Detect which cell encompasses the target text, then output its [x, y] center coordinate. 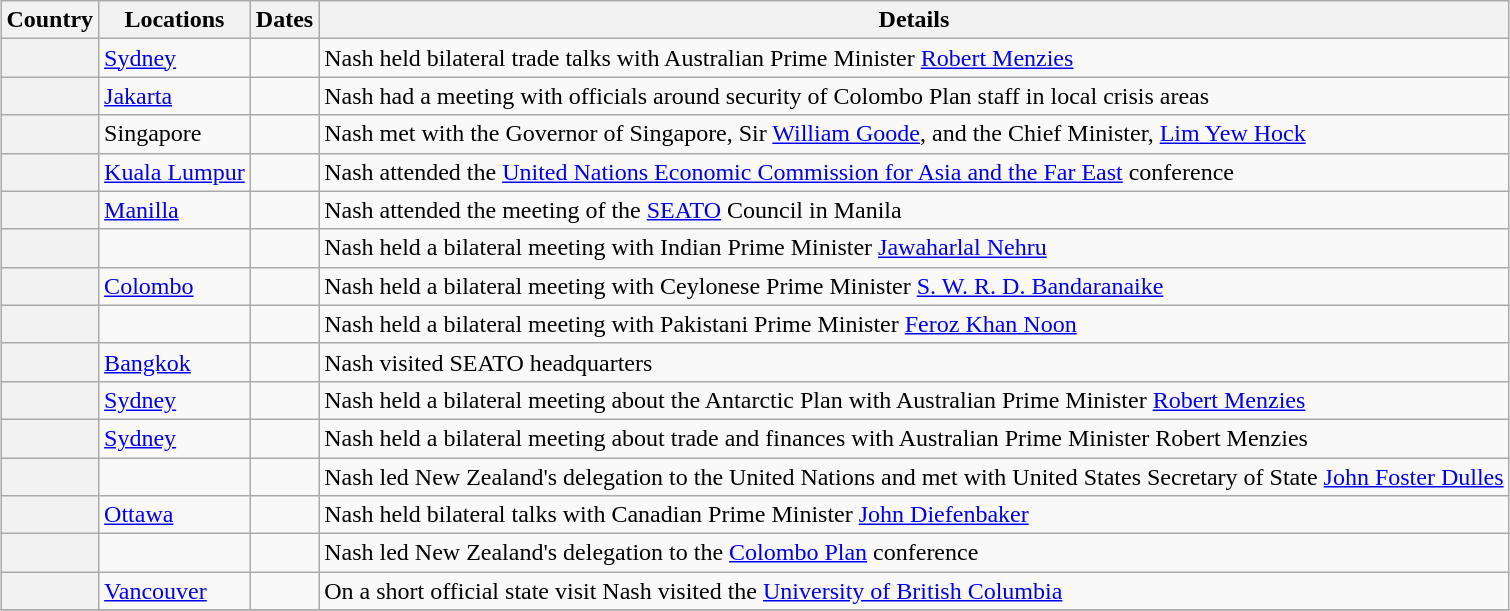
Nash held a bilateral meeting about the Antarctic Plan with Australian Prime Minister Robert Menzies [914, 400]
Jakarta [175, 96]
Nash attended the meeting of the SEATO Council in Manila [914, 210]
Nash attended the United Nations Economic Commission for Asia and the Far East conference [914, 172]
Nash met with the Governor of Singapore, Sir William Goode, and the Chief Minister, Lim Yew Hock [914, 134]
Nash held bilateral trade talks with Australian Prime Minister Robert Menzies [914, 58]
Nash led New Zealand's delegation to the United Nations and met with United States Secretary of State John Foster Dulles [914, 477]
Nash held bilateral talks with Canadian Prime Minister John Diefenbaker [914, 515]
Vancouver [175, 591]
Singapore [175, 134]
Nash held a bilateral meeting about trade and finances with Australian Prime Minister Robert Menzies [914, 438]
Nash held a bilateral meeting with Indian Prime Minister Jawaharlal Nehru [914, 248]
Ottawa [175, 515]
Nash visited SEATO headquarters [914, 362]
Nash led New Zealand's delegation to the Colombo Plan conference [914, 553]
Colombo [175, 286]
Nash held a bilateral meeting with Pakistani Prime Minister Feroz Khan Noon [914, 324]
Manilla [175, 210]
Locations [175, 20]
Nash had a meeting with officials around security of Colombo Plan staff in local crisis areas [914, 96]
Nash held a bilateral meeting with Ceylonese Prime Minister S. W. R. D. Bandaranaike [914, 286]
Bangkok [175, 362]
Kuala Lumpur [175, 172]
Details [914, 20]
Dates [284, 20]
Country [50, 20]
On a short official state visit Nash visited the University of British Columbia [914, 591]
